Find where the given text appears and provide that cell's center as (X, Y) coordinate. 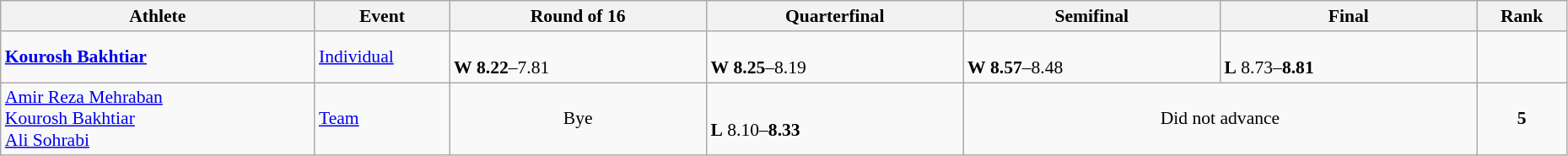
W 8.25–8.19 (835, 57)
Semifinal (1091, 16)
5 (1522, 120)
Individual (382, 57)
Rank (1522, 16)
Bye (579, 120)
Event (382, 16)
Round of 16 (579, 16)
W 8.57–8.48 (1091, 57)
L 8.10–8.33 (835, 120)
L 8.73–8.81 (1348, 57)
Athlete (158, 16)
W 8.22–7.81 (579, 57)
Team (382, 120)
Final (1348, 16)
Did not advance (1220, 120)
Quarterfinal (835, 16)
Kourosh Bakhtiar (158, 57)
Amir Reza MehrabanKourosh BakhtiarAli Sohrabi (158, 120)
